Identify which cell holds the provided text, then report its [x, y] central coordinate. 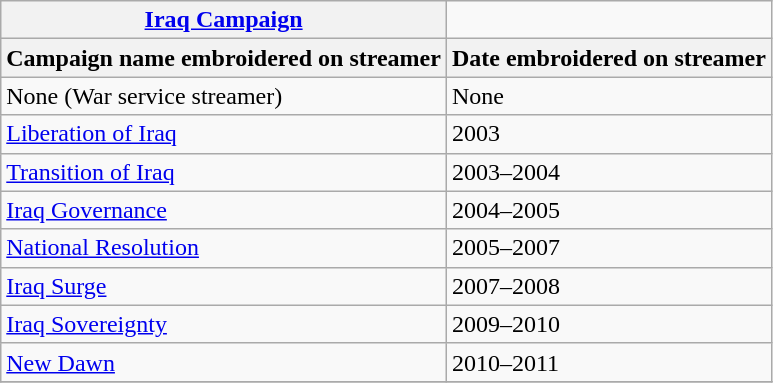
Iraq Surge [224, 286]
None (War service streamer) [224, 96]
2007–2008 [608, 286]
Iraq Governance [224, 210]
None [608, 96]
2004–2005 [608, 210]
Campaign name embroidered on streamer [224, 58]
2003–2004 [608, 172]
2003 [608, 134]
Date embroidered on streamer [608, 58]
2009–2010 [608, 324]
Iraq Campaign [224, 20]
2005–2007 [608, 248]
New Dawn [224, 362]
2010–2011 [608, 362]
Liberation of Iraq [224, 134]
National Resolution [224, 248]
Iraq Sovereignty [224, 324]
Transition of Iraq [224, 172]
